Determine the [X, Y] coordinate at the center of the cell enclosing the given text.  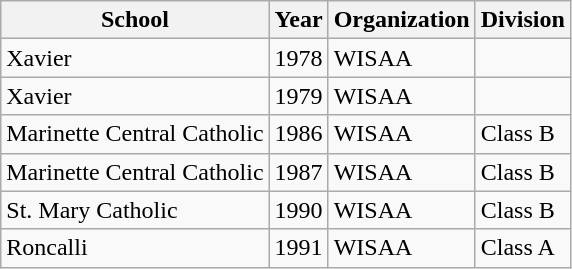
1978 [298, 58]
Class A [522, 248]
1986 [298, 134]
Organization [402, 20]
1987 [298, 172]
St. Mary Catholic [135, 210]
School [135, 20]
Year [298, 20]
Roncalli [135, 248]
Division [522, 20]
1991 [298, 248]
1979 [298, 96]
1990 [298, 210]
